Detect which cell encompasses the target text, then output its (x, y) center coordinate. 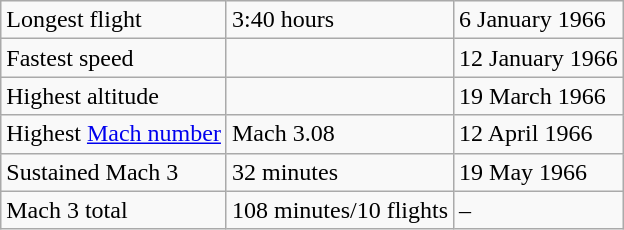
12 January 1966 (539, 58)
19 May 1966 (539, 172)
Highest altitude (114, 96)
Fastest speed (114, 58)
12 April 1966 (539, 134)
Sustained Mach 3 (114, 172)
Mach 3 total (114, 210)
108 minutes/10 flights (340, 210)
3:40 hours (340, 20)
6 January 1966 (539, 20)
– (539, 210)
Longest flight (114, 20)
Mach 3.08 (340, 134)
32 minutes (340, 172)
19 March 1966 (539, 96)
Highest Mach number (114, 134)
